Identify which cell holds the provided text, then report its (x, y) central coordinate. 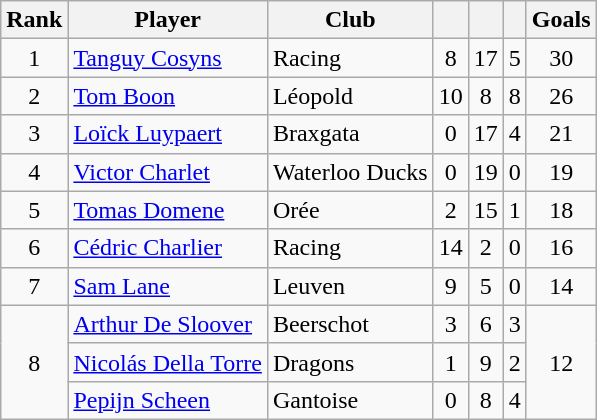
Victor Charlet (168, 172)
Orée (350, 210)
Pepijn Scheen (168, 400)
Loïck Luypaert (168, 134)
Nicolás Della Torre (168, 362)
21 (561, 134)
30 (561, 58)
Dragons (350, 362)
Braxgata (350, 134)
Gantoise (350, 400)
18 (561, 210)
Arthur De Sloover (168, 324)
15 (486, 210)
Sam Lane (168, 286)
Tom Boon (168, 96)
Beerschot (350, 324)
Waterloo Ducks (350, 172)
Rank (34, 20)
Goals (561, 20)
Léopold (350, 96)
10 (450, 96)
26 (561, 96)
7 (34, 286)
Tomas Domene (168, 210)
Cédric Charlier (168, 248)
Club (350, 20)
12 (561, 362)
Tanguy Cosyns (168, 58)
Player (168, 20)
Leuven (350, 286)
16 (561, 248)
